Output the [x, y] coordinate of the center of the cell containing the given text.  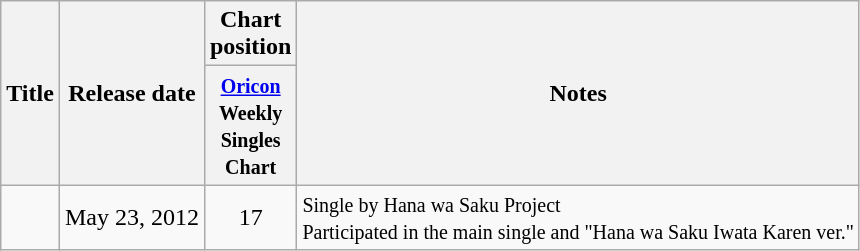
Title [30, 93]
Notes [578, 93]
Chartposition [250, 34]
Single by Hana wa Saku ProjectParticipated in the main single and "Hana wa Saku Iwata Karen ver." [578, 218]
OriconWeeklySinglesChart [250, 126]
17 [250, 218]
Release date [132, 93]
May 23, 2012 [132, 218]
